Identify which cell holds the provided text, then report its (x, y) central coordinate. 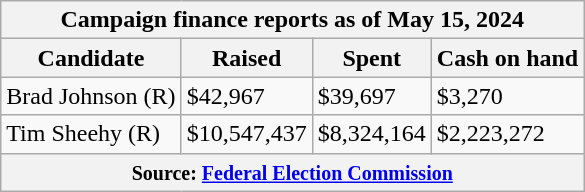
Source: Federal Election Commission (292, 172)
Tim Sheehy (R) (91, 134)
Candidate (91, 58)
$42,967 (246, 96)
$10,547,437 (246, 134)
$39,697 (372, 96)
$8,324,164 (372, 134)
Cash on hand (507, 58)
$3,270 (507, 96)
Brad Johnson (R) (91, 96)
$2,223,272 (507, 134)
Raised (246, 58)
Spent (372, 58)
Campaign finance reports as of May 15, 2024 (292, 20)
